Determine the (X, Y) coordinate at the center of the cell enclosing the given text.  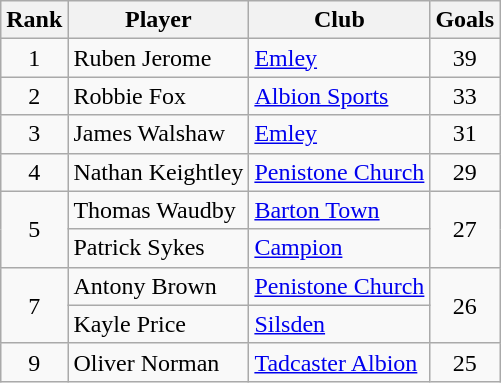
33 (465, 96)
Kayle Price (158, 324)
Rank (34, 20)
27 (465, 229)
Ruben Jerome (158, 58)
Player (158, 20)
Goals (465, 20)
Patrick Sykes (158, 248)
Silsden (340, 324)
Antony Brown (158, 286)
4 (34, 172)
5 (34, 229)
29 (465, 172)
26 (465, 305)
Barton Town (340, 210)
Albion Sports (340, 96)
9 (34, 362)
Thomas Waudby (158, 210)
1 (34, 58)
3 (34, 134)
Oliver Norman (158, 362)
7 (34, 305)
2 (34, 96)
Club (340, 20)
Nathan Keightley (158, 172)
James Walshaw (158, 134)
25 (465, 362)
Robbie Fox (158, 96)
31 (465, 134)
39 (465, 58)
Campion (340, 248)
Tadcaster Albion (340, 362)
